Output the (X, Y) coordinate of the center of the cell containing the given text.  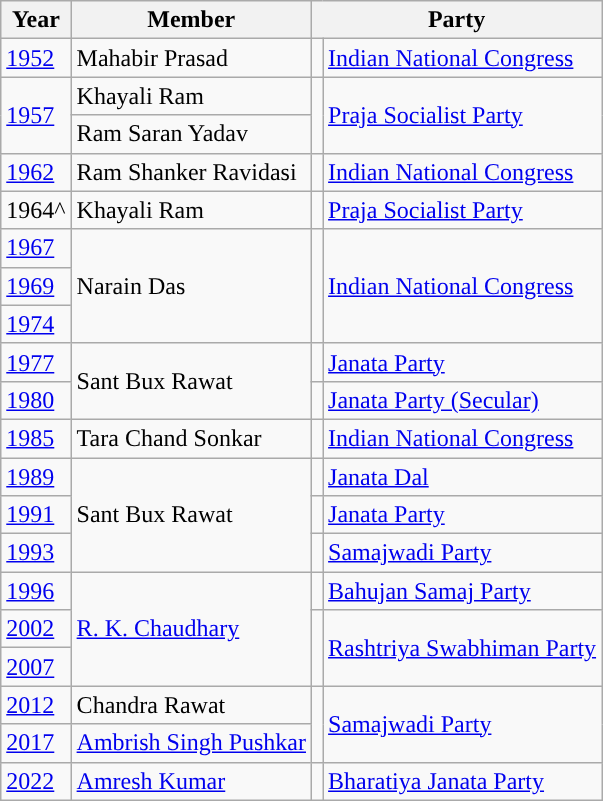
1969 (36, 286)
Narain Das (191, 286)
Chandra Rawat (191, 705)
1964^ (36, 210)
Party (457, 20)
Member (191, 20)
Janata Party (Secular) (462, 400)
Ram Saran Yadav (191, 134)
1989 (36, 477)
1985 (36, 438)
1952 (36, 58)
2007 (36, 667)
1996 (36, 591)
Year (36, 20)
1977 (36, 362)
1980 (36, 400)
1991 (36, 515)
1974 (36, 324)
2012 (36, 705)
Tara Chand Sonkar (191, 438)
Ram Shanker Ravidasi (191, 172)
2002 (36, 629)
1993 (36, 553)
2022 (36, 781)
1967 (36, 248)
R. K. Chaudhary (191, 629)
Mahabir Prasad (191, 58)
2017 (36, 743)
Bahujan Samaj Party (462, 591)
Janata Dal (462, 477)
1957 (36, 115)
Bharatiya Janata Party (462, 781)
Ambrish Singh Pushkar (191, 743)
Amresh Kumar (191, 781)
Rashtriya Swabhiman Party (462, 648)
1962 (36, 172)
